Output the (X, Y) coordinate of the center of the cell containing the given text.  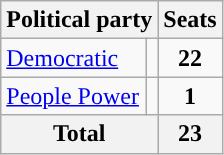
Total (80, 134)
People Power (74, 96)
23 (190, 134)
22 (190, 58)
Political party (80, 20)
Seats (190, 20)
1 (190, 96)
Democratic (74, 58)
